For the text-containing cell, return its midpoint in (x, y) coordinate format. 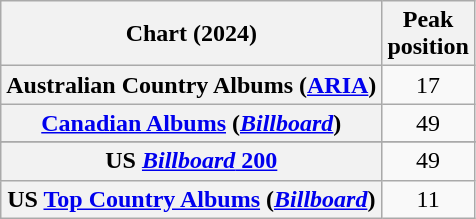
Peakposition (428, 34)
Australian Country Albums (ARIA) (192, 85)
17 (428, 85)
Chart (2024) (192, 34)
US Billboard 200 (192, 161)
11 (428, 199)
Canadian Albums (Billboard) (192, 123)
US Top Country Albums (Billboard) (192, 199)
